Pinpoint the cell where the given text exists, returning its (X, Y) midpoint coordinate. 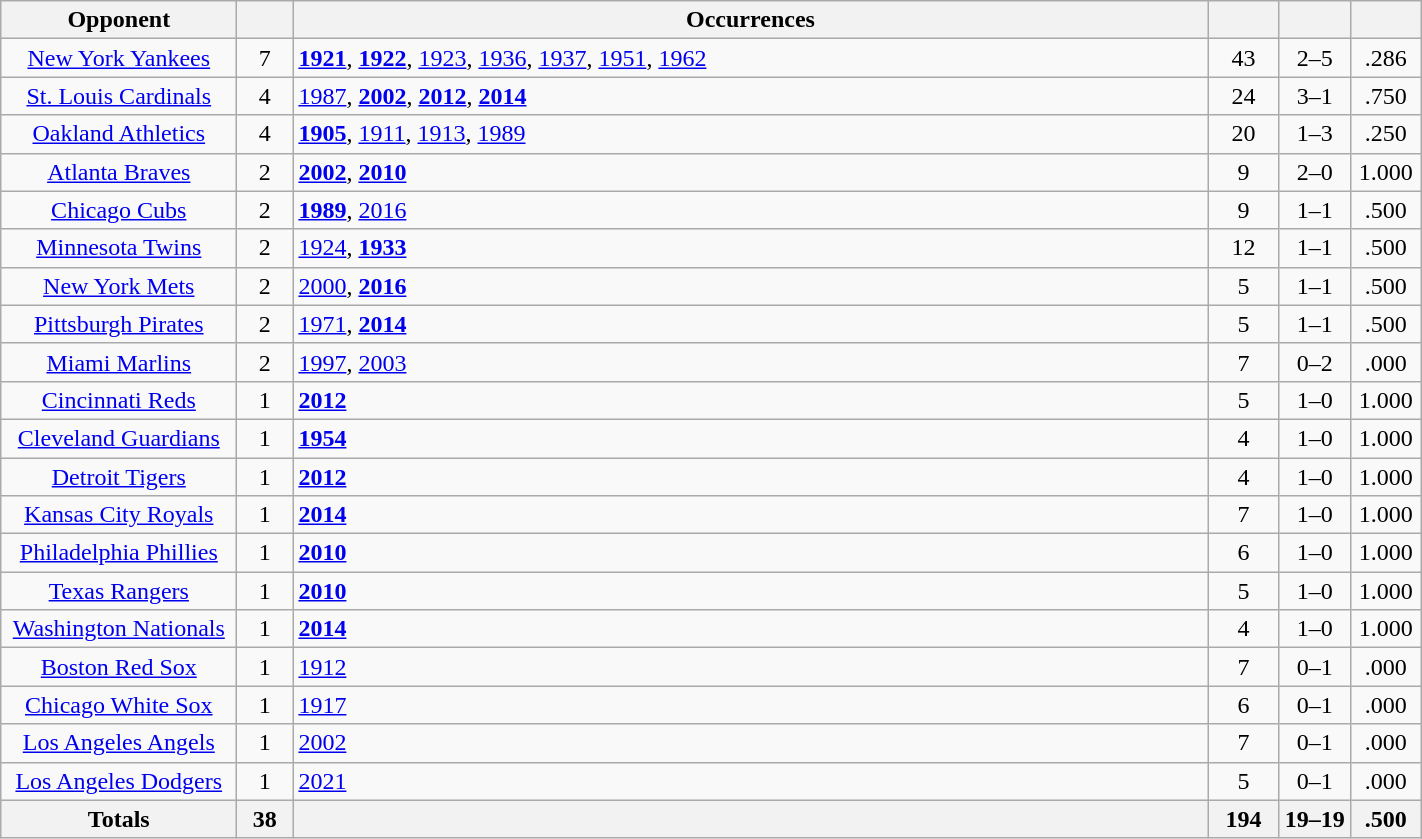
43 (1244, 58)
Philadelphia Phillies (119, 553)
Chicago White Sox (119, 705)
New York Mets (119, 286)
1–3 (1314, 134)
1912 (750, 667)
Kansas City Royals (119, 515)
1954 (750, 438)
Cincinnati Reds (119, 400)
Washington Nationals (119, 629)
New York Yankees (119, 58)
Atlanta Braves (119, 172)
Occurrences (750, 20)
Los Angeles Angels (119, 743)
Chicago Cubs (119, 210)
3–1 (1314, 96)
1924, 1933 (750, 248)
0–2 (1314, 362)
Oakland Athletics (119, 134)
1971, 2014 (750, 324)
20 (1244, 134)
2021 (750, 781)
Los Angeles Dodgers (119, 781)
19–19 (1314, 819)
2002, 2010 (750, 172)
Pittsburgh Pirates (119, 324)
24 (1244, 96)
Opponent (119, 20)
2–0 (1314, 172)
Miami Marlins (119, 362)
38 (265, 819)
Boston Red Sox (119, 667)
St. Louis Cardinals (119, 96)
1917 (750, 705)
1987, 2002, 2012, 2014 (750, 96)
2–5 (1314, 58)
2000, 2016 (750, 286)
2002 (750, 743)
12 (1244, 248)
Cleveland Guardians (119, 438)
.286 (1386, 58)
194 (1244, 819)
Totals (119, 819)
1921, 1922, 1923, 1936, 1937, 1951, 1962 (750, 58)
Minnesota Twins (119, 248)
1989, 2016 (750, 210)
.750 (1386, 96)
Detroit Tigers (119, 477)
.250 (1386, 134)
Texas Rangers (119, 591)
1997, 2003 (750, 362)
1905, 1911, 1913, 1989 (750, 134)
